Locate the cell with the specified text and output its [x, y] center coordinate. 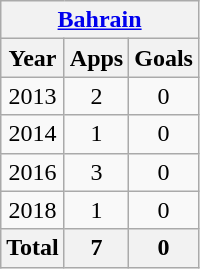
2 [96, 96]
Goals [164, 58]
2016 [33, 172]
3 [96, 172]
Year [33, 58]
Bahrain [100, 20]
7 [96, 248]
Apps [96, 58]
Total [33, 248]
2014 [33, 134]
2018 [33, 210]
2013 [33, 96]
